Locate the cell with the specified text and output its [x, y] center coordinate. 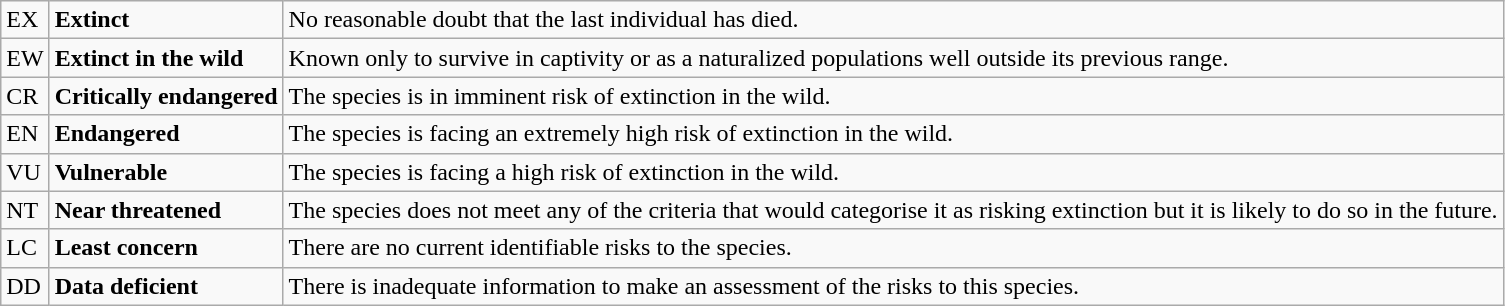
EX [25, 20]
The species is in imminent risk of extinction in the wild. [893, 96]
Near threatened [166, 210]
Least concern [166, 248]
EW [25, 58]
The species is facing a high risk of extinction in the wild. [893, 172]
Data deficient [166, 286]
NT [25, 210]
CR [25, 96]
LC [25, 248]
There is inadequate information to make an assessment of the risks to this species. [893, 286]
No reasonable doubt that the last individual has died. [893, 20]
Extinct in the wild [166, 58]
Known only to survive in captivity or as a naturalized populations well outside its previous range. [893, 58]
The species does not meet any of the criteria that would categorise it as risking extinction but it is likely to do so in the future. [893, 210]
Endangered [166, 134]
Vulnerable [166, 172]
DD [25, 286]
VU [25, 172]
Critically endangered [166, 96]
There are no current identifiable risks to the species. [893, 248]
The species is facing an extremely high risk of extinction in the wild. [893, 134]
EN [25, 134]
Extinct [166, 20]
